Identify which cell holds the provided text, then report its (x, y) central coordinate. 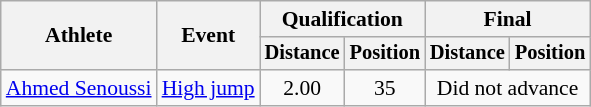
Did not advance (508, 88)
2.00 (302, 88)
35 (385, 88)
High jump (208, 88)
Final (508, 19)
Ahmed Senoussi (79, 88)
Qualification (342, 19)
Event (208, 36)
Athlete (79, 36)
